From the cell containing the given text, extract its center point as [X, Y] coordinate. 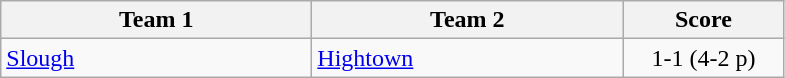
Hightown [468, 58]
Slough [156, 58]
Team 2 [468, 20]
1-1 (4-2 p) [704, 58]
Score [704, 20]
Team 1 [156, 20]
